Return the [X, Y] coordinate for the center point of the cell that contains the specified text.  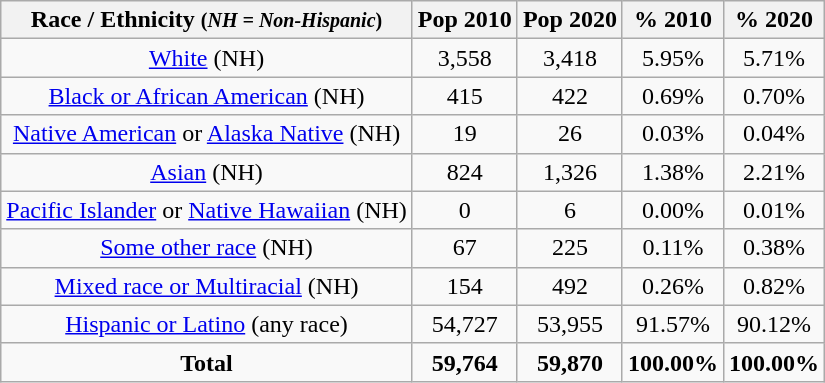
225 [570, 248]
Hispanic or Latino (any race) [207, 324]
0.38% [774, 248]
1.38% [672, 172]
1,326 [570, 172]
26 [570, 134]
% 2010 [672, 20]
0.04% [774, 134]
0.69% [672, 96]
0.03% [672, 134]
5.95% [672, 58]
Some other race (NH) [207, 248]
Pop 2020 [570, 20]
0.70% [774, 96]
154 [464, 286]
5.71% [774, 58]
3,418 [570, 58]
91.57% [672, 324]
Pop 2010 [464, 20]
0.82% [774, 286]
White (NH) [207, 58]
0.01% [774, 210]
54,727 [464, 324]
90.12% [774, 324]
0.00% [672, 210]
% 2020 [774, 20]
67 [464, 248]
0.26% [672, 286]
Black or African American (NH) [207, 96]
Race / Ethnicity (NH = Non-Hispanic) [207, 20]
53,955 [570, 324]
415 [464, 96]
0.11% [672, 248]
492 [570, 286]
0 [464, 210]
59,764 [464, 362]
3,558 [464, 58]
Pacific Islander or Native Hawaiian (NH) [207, 210]
422 [570, 96]
Mixed race or Multiracial (NH) [207, 286]
824 [464, 172]
Total [207, 362]
19 [464, 134]
Asian (NH) [207, 172]
6 [570, 210]
Native American or Alaska Native (NH) [207, 134]
59,870 [570, 362]
2.21% [774, 172]
